Return the [x, y] coordinate for the center point of the cell that contains the specified text.  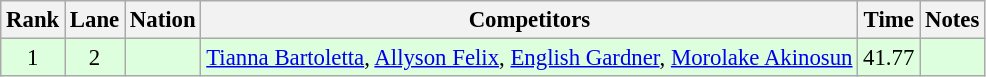
Tianna Bartoletta, Allyson Felix, English Gardner, Morolake Akinosun [530, 58]
Time [889, 20]
41.77 [889, 58]
Lane [95, 20]
1 [33, 58]
Notes [952, 20]
2 [95, 58]
Competitors [530, 20]
Rank [33, 20]
Nation [163, 20]
